Locate the cell with the specified text and output its (X, Y) center coordinate. 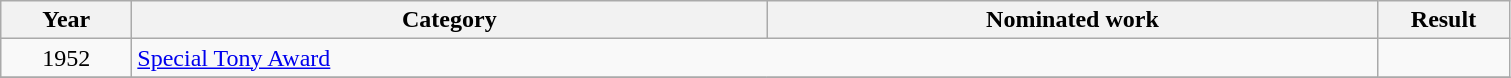
1952 (66, 58)
Result (1444, 20)
Nominated work (1072, 20)
Category (450, 20)
Special Tony Award (755, 58)
Year (66, 20)
